Return the (X, Y) coordinate for the center point of the cell that contains the specified text.  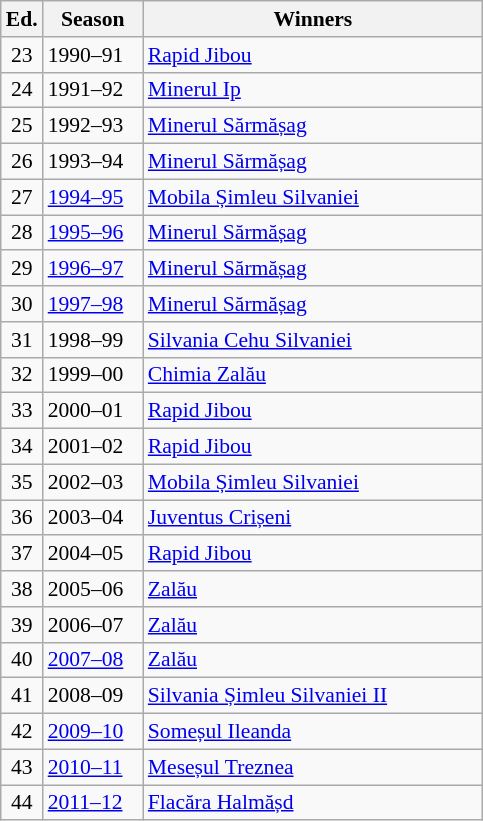
2004–05 (93, 554)
24 (22, 90)
34 (22, 447)
2010–11 (93, 767)
Minerul Ip (313, 90)
Flacăra Halmășd (313, 803)
Ed. (22, 19)
1999–00 (93, 375)
44 (22, 803)
31 (22, 340)
35 (22, 482)
33 (22, 411)
Winners (313, 19)
1995–96 (93, 233)
2002–03 (93, 482)
Silvania Șimleu Silvaniei II (313, 696)
28 (22, 233)
2001–02 (93, 447)
32 (22, 375)
2011–12 (93, 803)
42 (22, 732)
41 (22, 696)
1998–99 (93, 340)
Meseșul Treznea (313, 767)
Season (93, 19)
1990–91 (93, 55)
2003–04 (93, 518)
1992–93 (93, 126)
Someșul Ileanda (313, 732)
2008–09 (93, 696)
2006–07 (93, 625)
43 (22, 767)
25 (22, 126)
1997–98 (93, 304)
29 (22, 269)
2009–10 (93, 732)
23 (22, 55)
30 (22, 304)
Chimia Zalău (313, 375)
39 (22, 625)
1993–94 (93, 162)
2007–08 (93, 660)
38 (22, 589)
26 (22, 162)
2005–06 (93, 589)
2000–01 (93, 411)
37 (22, 554)
Silvania Cehu Silvaniei (313, 340)
1994–95 (93, 197)
27 (22, 197)
1996–97 (93, 269)
40 (22, 660)
36 (22, 518)
Juventus Crișeni (313, 518)
1991–92 (93, 90)
